Identify which cell holds the provided text, then report its (x, y) central coordinate. 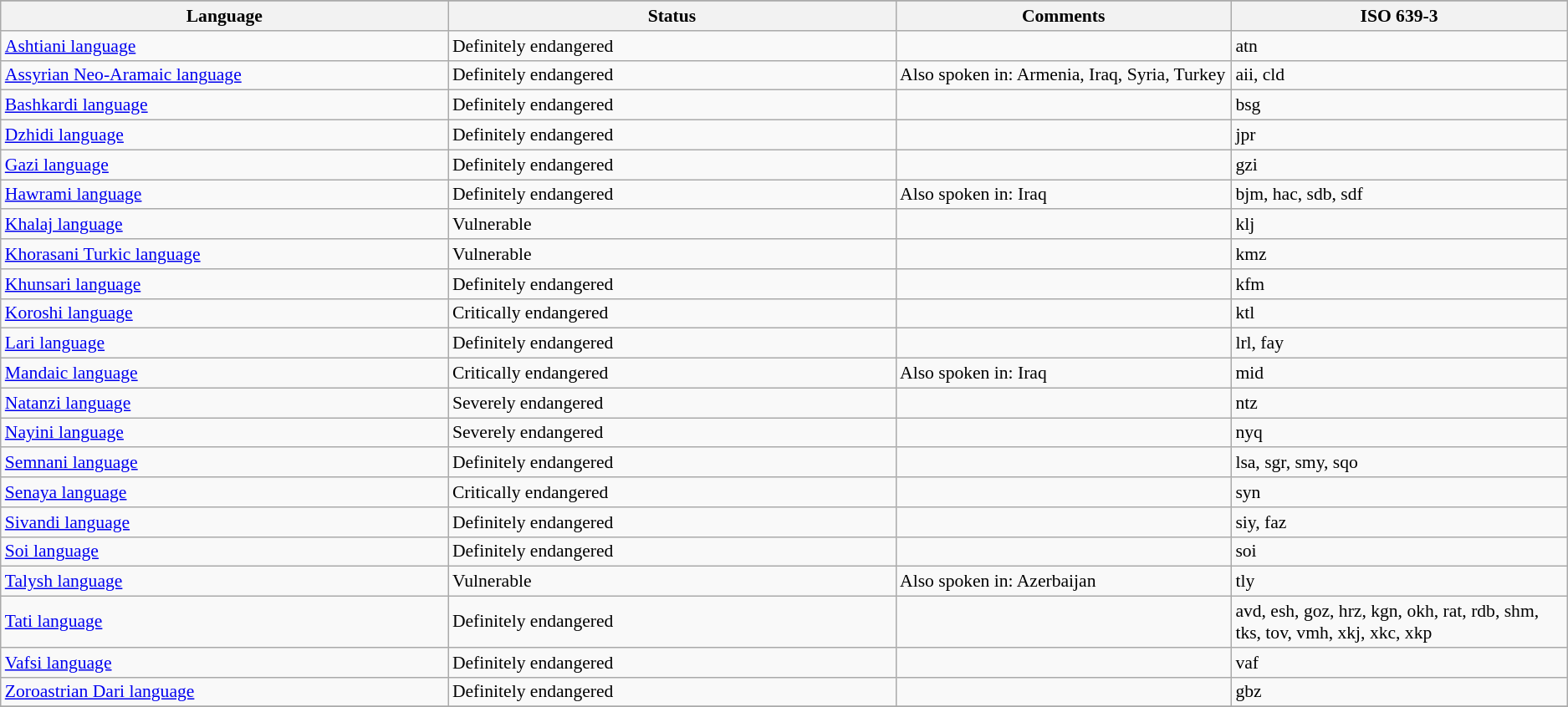
avd, esh, goz, hrz, kgn, okh, rat, rdb, shm, tks, tov, vmh, xkj, xkc, xkp (1398, 622)
Koroshi language (224, 313)
tly (1398, 582)
mid (1398, 374)
Khunsari language (224, 284)
Dzhidi language (224, 135)
Natanzi language (224, 403)
soi (1398, 552)
gbz (1398, 692)
bsg (1398, 105)
ISO 639-3 (1398, 16)
Hawrami language (224, 195)
lrl, fay (1398, 343)
Status (672, 16)
Also spoken in: Armenia, Iraq, Syria, Turkey (1064, 75)
Assyrian Neo-Aramaic language (224, 75)
lsa, sgr, smy, sqo (1398, 463)
klj (1398, 225)
ntz (1398, 403)
Semnani language (224, 463)
Sivandi language (224, 522)
kfm (1398, 284)
vaf (1398, 663)
jpr (1398, 135)
gzi (1398, 165)
aii, cld (1398, 75)
Gazi language (224, 165)
bjm, hac, sdb, sdf (1398, 195)
Bashkardi language (224, 105)
Vafsi language (224, 663)
Also spoken in: Azerbaijan (1064, 582)
Lari language (224, 343)
Tati language (224, 622)
Zoroastrian Dari language (224, 692)
kmz (1398, 254)
atn (1398, 46)
Nayini language (224, 433)
nyq (1398, 433)
Comments (1064, 16)
Mandaic language (224, 374)
Khalaj language (224, 225)
Soi language (224, 552)
Talysh language (224, 582)
Senaya language (224, 492)
Khorasani Turkic language (224, 254)
syn (1398, 492)
Ashtiani language (224, 46)
siy, faz (1398, 522)
ktl (1398, 313)
Language (224, 16)
